Pinpoint the cell where the given text exists, returning its [X, Y] midpoint coordinate. 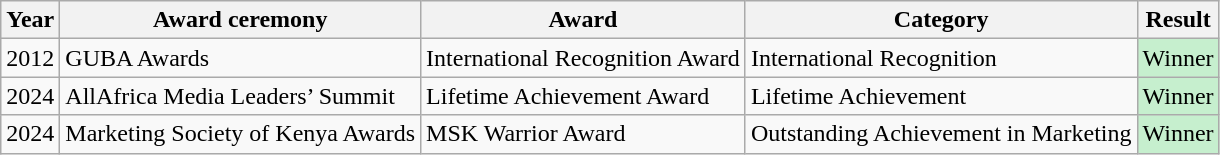
Lifetime Achievement [941, 96]
Award [584, 20]
International Recognition Award [584, 58]
Year [30, 20]
MSK Warrior Award [584, 134]
Result [1178, 20]
Marketing Society of Kenya Awards [240, 134]
Award ceremony [240, 20]
International Recognition [941, 58]
2012 [30, 58]
AllAfrica Media Leaders’ Summit [240, 96]
Outstanding Achievement in Marketing [941, 134]
Lifetime Achievement Award [584, 96]
GUBA Awards [240, 58]
Category [941, 20]
